Output the (X, Y) coordinate of the center of the cell containing the given text.  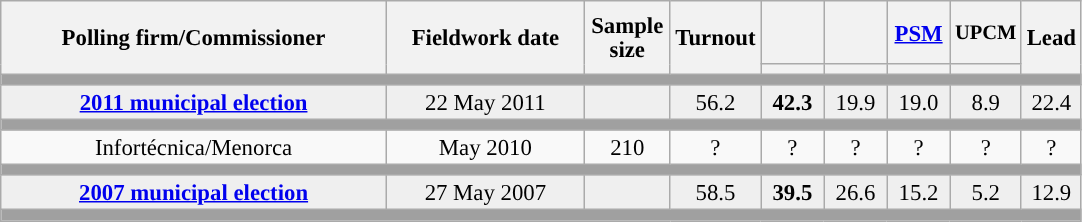
May 2010 (485, 148)
Sample size (627, 38)
UPCM (986, 32)
42.3 (792, 102)
26.6 (856, 194)
56.2 (716, 102)
Lead (1051, 38)
39.5 (792, 194)
22 May 2011 (485, 102)
PSM (918, 32)
22.4 (1051, 102)
210 (627, 148)
2011 municipal election (194, 102)
2007 municipal election (194, 194)
Infortécnica/Menorca (194, 148)
19.0 (918, 102)
5.2 (986, 194)
Turnout (716, 38)
27 May 2007 (485, 194)
8.9 (986, 102)
12.9 (1051, 194)
Polling firm/Commissioner (194, 38)
15.2 (918, 194)
19.9 (856, 102)
Fieldwork date (485, 38)
58.5 (716, 194)
